Provide the [X, Y] coordinate of the cell's center where the given text is located.  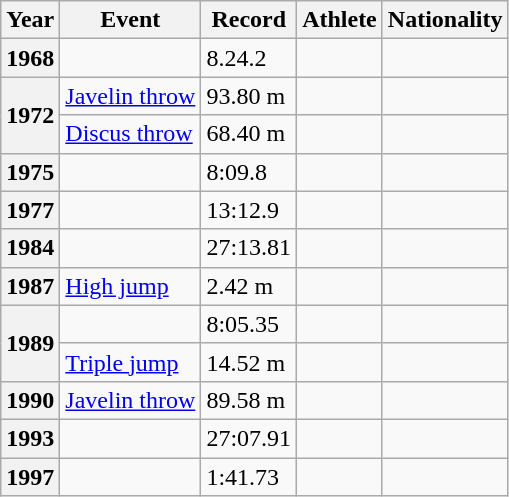
89.58 m [249, 400]
Discus throw [130, 134]
1975 [30, 172]
1987 [30, 286]
Year [30, 20]
1:41.73 [249, 477]
High jump [130, 286]
Athlete [340, 20]
2.42 m [249, 286]
8.24.2 [249, 58]
1989 [30, 343]
8:09.8 [249, 172]
68.40 m [249, 134]
27:13.81 [249, 248]
1993 [30, 438]
27:07.91 [249, 438]
1972 [30, 115]
1997 [30, 477]
Nationality [445, 20]
1968 [30, 58]
13:12.9 [249, 210]
93.80 m [249, 96]
1990 [30, 400]
1984 [30, 248]
8:05.35 [249, 324]
Record [249, 20]
1977 [30, 210]
Event [130, 20]
14.52 m [249, 362]
Triple jump [130, 362]
